For the text-containing cell, return its midpoint in [x, y] coordinate format. 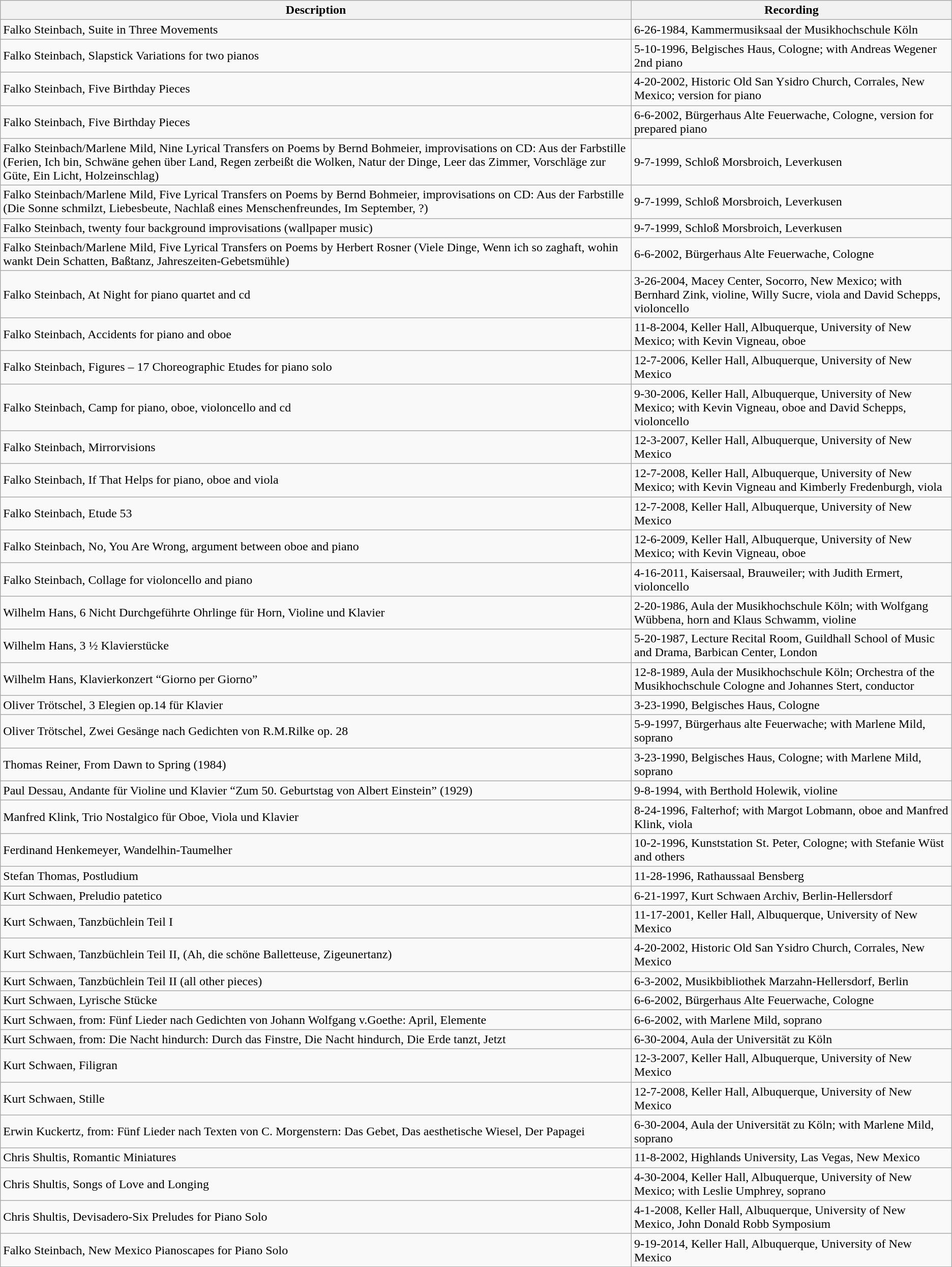
2-20-1986, Aula der Musikhochschule Köln; with Wolfgang Wübbena, horn and Klaus Schwamm, violine [792, 612]
6-3-2002, Musikbibliothek Marzahn-Hellersdorf, Berlin [792, 981]
3-23-1990, Belgisches Haus, Cologne [792, 705]
Kurt Schwaen, Lyrische Stücke [316, 1000]
Falko Steinbach, If That Helps for piano, oboe and viola [316, 480]
Falko Steinbach, Slapstick Variations for two pianos [316, 56]
Kurt Schwaen, Stille [316, 1099]
6-6-2002, Bürgerhaus Alte Feuerwache, Cologne, version for prepared piano [792, 122]
12-8-1989, Aula der Musikhochschule Köln; Orchestra of the Musikhochschule Cologne and Johannes Stert, conductor [792, 679]
3-23-1990, Belgisches Haus, Cologne; with Marlene Mild, soprano [792, 764]
Chris Shultis, Songs of Love and Longing [316, 1184]
Falko Steinbach, No, You Are Wrong, argument between oboe and piano [316, 546]
8-24-1996, Falterhof; with Margot Lobmann, oboe and Manfred Klink, viola [792, 817]
6-30-2004, Aula der Universität zu Köln [792, 1039]
Ferdinand Henkemeyer, Wandelhin-Taumelher [316, 849]
Wilhelm Hans, 6 Nicht Durchgeführte Ohrlinge für Horn, Violine und Klavier [316, 612]
Kurt Schwaen, Preludio patetico [316, 896]
Falko Steinbach, Camp for piano, oboe, violoncello and cd [316, 407]
5-9-1997, Bürgerhaus alte Feuerwache; with Marlene Mild, soprano [792, 731]
Erwin Kuckertz, from: Fünf Lieder nach Texten von C. Morgenstern: Das Gebet, Das aesthetische Wiesel, Der Papagei [316, 1131]
Paul Dessau, Andante für Violine und Klavier “Zum 50. Geburtstag von Albert Einstein” (1929) [316, 790]
Chris Shultis, Devisadero-Six Preludes for Piano Solo [316, 1217]
10-2-1996, Kunststation St. Peter, Cologne; with Stefanie Wüst and others [792, 849]
6-21-1997, Kurt Schwaen Archiv, Berlin-Hellersdorf [792, 896]
Kurt Schwaen, Tanzbüchlein Teil II (all other pieces) [316, 981]
5-20-1987, Lecture Recital Room, Guildhall School of Music and Drama, Barbican Center, London [792, 646]
Falko Steinbach, twenty four background improvisations (wallpaper music) [316, 228]
6-26-1984, Kammermusiksaal der Musikhochschule Köln [792, 30]
Falko Steinbach, Suite in Three Movements [316, 30]
Thomas Reiner, From Dawn to Spring (1984) [316, 764]
11-17-2001, Keller Hall, Albuquerque, University of New Mexico [792, 922]
4-20-2002, Historic Old San Ysidro Church, Corrales, New Mexico; version for piano [792, 89]
6-6-2002, with Marlene Mild, soprano [792, 1020]
Kurt Schwaen, Tanzbüchlein Teil I [316, 922]
11-8-2002, Highlands University, Las Vegas, New Mexico [792, 1158]
5-10-1996, Belgisches Haus, Cologne; with Andreas Wegener 2nd piano [792, 56]
Stefan Thomas, Postludium [316, 876]
Wilhelm Hans, 3 ½ Klavierstücke [316, 646]
11-8-2004, Keller Hall, Albuquerque, University of New Mexico; with Kevin Vigneau, oboe [792, 334]
Falko Steinbach, New Mexico Pianoscapes for Piano Solo [316, 1250]
3-26-2004, Macey Center, Socorro, New Mexico; with Bernhard Zink, violine, Willy Sucre, viola and David Schepps, violoncello [792, 294]
Kurt Schwaen, from: Die Nacht hindurch: Durch das Finstre, Die Nacht hindurch, Die Erde tanzt, Jetzt [316, 1039]
Falko Steinbach, Mirrorvisions [316, 448]
12-7-2008, Keller Hall, Albuquerque, University of New Mexico; with Kevin Vigneau and Kimberly Fredenburgh, viola [792, 480]
6-30-2004, Aula der Universität zu Köln; with Marlene Mild, soprano [792, 1131]
Kurt Schwaen, from: Fünf Lieder nach Gedichten von Johann Wolfgang v.Goethe: April, Elemente [316, 1020]
11-28-1996, Rathaussaal Bensberg [792, 876]
4-20-2002, Historic Old San Ysidro Church, Corrales, New Mexico [792, 955]
Falko Steinbach, Etude 53 [316, 514]
12-7-2006, Keller Hall, Albuquerque, University of New Mexico [792, 367]
Oliver Trötschel, 3 Elegien op.14 für Klavier [316, 705]
Falko Steinbach, At Night for piano quartet and cd [316, 294]
Oliver Trötschel, Zwei Gesänge nach Gedichten von R.M.Rilke op. 28 [316, 731]
Wilhelm Hans, Klavierkonzert “Giorno per Giorno” [316, 679]
9-8-1994, with Berthold Holewik, violine [792, 790]
Falko Steinbach, Collage for violoncello and piano [316, 580]
Recording [792, 10]
4-30-2004, Keller Hall, Albuquerque, University of New Mexico; with Leslie Umphrey, soprano [792, 1184]
Falko Steinbach, Accidents for piano and oboe [316, 334]
Kurt Schwaen, Filigran [316, 1065]
Chris Shultis, Romantic Miniatures [316, 1158]
Manfred Klink, Trio Nostalgico für Oboe, Viola und Klavier [316, 817]
4-1-2008, Keller Hall, Albuquerque, University of New Mexico, John Donald Robb Symposium [792, 1217]
Falko Steinbach, Figures – 17 Choreographic Etudes for piano solo [316, 367]
Kurt Schwaen, Tanzbüchlein Teil II, (Ah, die schöne Balletteuse, Zigeunertanz) [316, 955]
9-19-2014, Keller Hall, Albuquerque, University of New Mexico [792, 1250]
9-30-2006, Keller Hall, Albuquerque, University of New Mexico; with Kevin Vigneau, oboe and David Schepps, violoncello [792, 407]
12-6-2009, Keller Hall, Albuquerque, University of New Mexico; with Kevin Vigneau, oboe [792, 546]
4-16-2011, Kaisersaal, Brauweiler; with Judith Ermert, violoncello [792, 580]
Description [316, 10]
